Return [X, Y] of the center of cell containing provided text 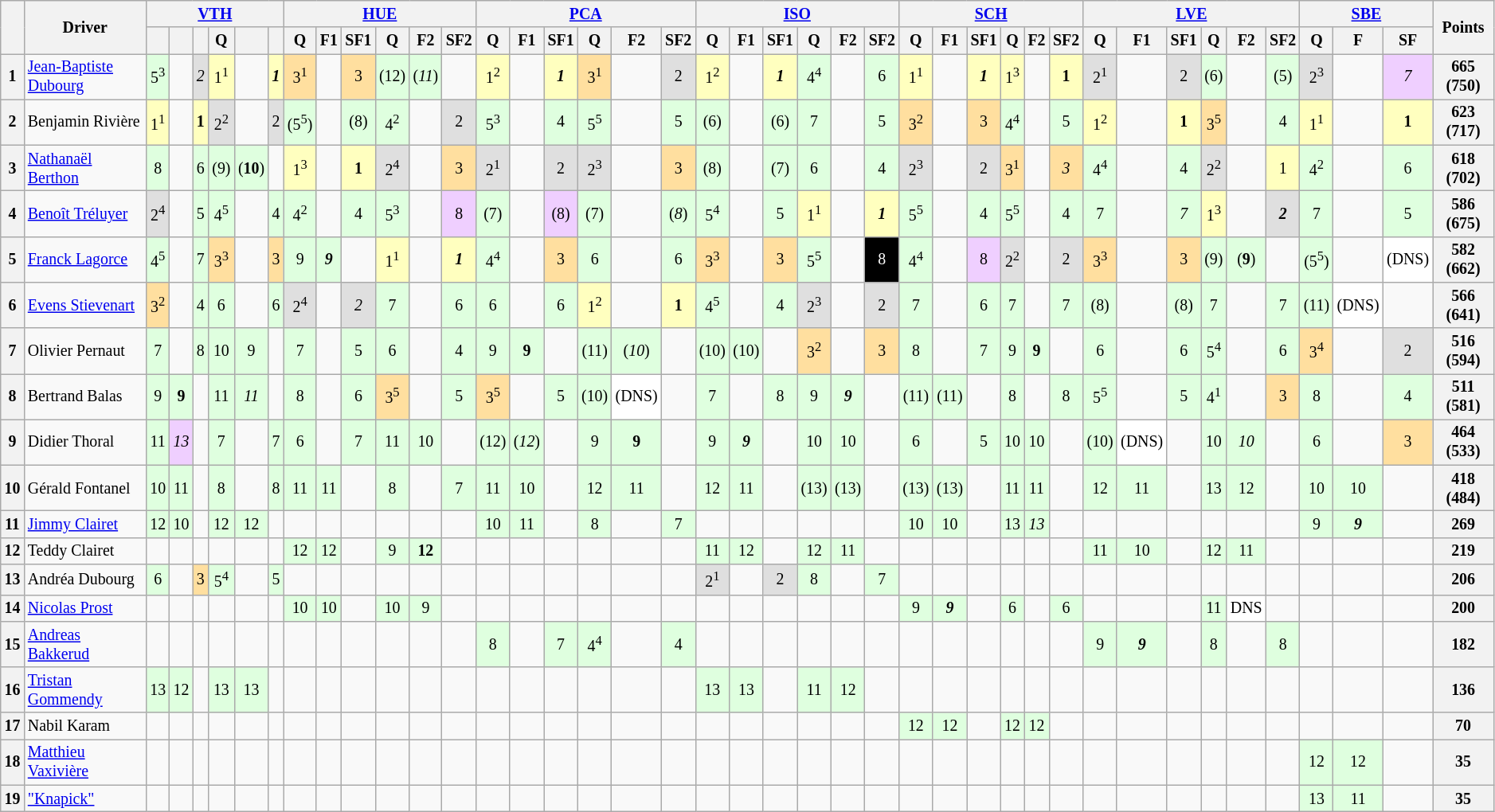
14 [13, 608]
136 [1464, 689]
Andreas Bakkerud [84, 645]
418 (484) [1464, 489]
34 [1317, 350]
(5) [1282, 76]
269 [1464, 524]
Jean-Baptiste Dubourg [84, 76]
19 [13, 799]
582 (662) [1464, 260]
Bertrand Balas [84, 396]
219 [1464, 551]
516 (594) [1464, 350]
200 [1464, 608]
Gérald Fontanel [84, 489]
Driver [84, 27]
DNS [1246, 608]
511 (581) [1464, 396]
Andréa Dubourg [84, 580]
SF [1407, 40]
41 [1214, 396]
Nabil Karam [84, 726]
586 (675) [1464, 213]
Points [1464, 27]
665 (750) [1464, 76]
ISO [797, 14]
566 (641) [1464, 306]
Teddy Clairet [84, 551]
"Knapick" [84, 799]
Tristan Gommendy [84, 689]
SCH [991, 14]
623 (717) [1464, 123]
464 (533) [1464, 443]
182 [1464, 645]
18 [13, 763]
PCA [586, 14]
LVE [1192, 14]
SBE [1367, 14]
Nathanaël Berthon [84, 169]
618 (702) [1464, 169]
Olivier Pernaut [84, 350]
Jimmy Clairet [84, 524]
16 [13, 689]
Nicolas Prost [84, 608]
F [1358, 40]
206 [1464, 580]
Matthieu Vaxivière [84, 763]
Franck Lagorce [84, 260]
Didier Thoral [84, 443]
Benoît Tréluyer [84, 213]
70 [1464, 726]
VTH [215, 14]
Evens Stievenart [84, 306]
HUE [379, 14]
17 [13, 726]
15 [13, 645]
Benjamin Rivière [84, 123]
